Search for the cell housing the specified text and yield its [x, y] center coordinate. 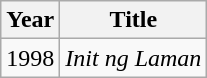
1998 [30, 58]
Init ng Laman [134, 58]
Title [134, 20]
Year [30, 20]
